Capture the cell that displays the provided text and extract its (x, y) central coordinate. 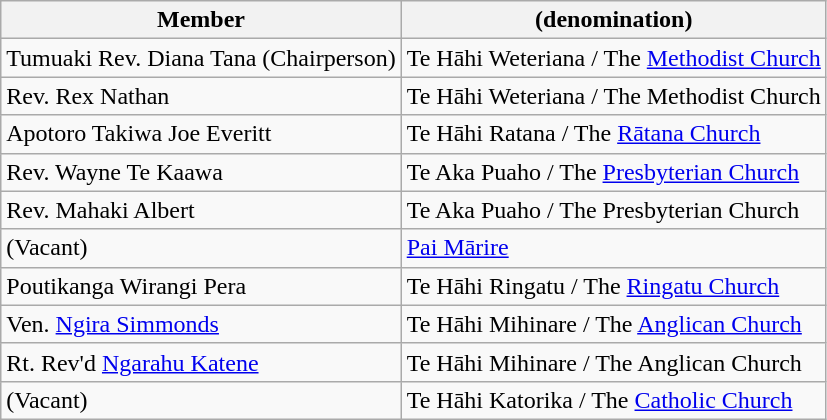
Rt. Rev'd Ngarahu Katene (201, 362)
Rev. Rex Nathan (201, 96)
Member (201, 20)
(denomination) (614, 20)
Te Hāhi Ringatu / The Ringatu Church (614, 286)
Rev. Mahaki Albert (201, 210)
Tumuaki Rev. Diana Tana (Chairperson) (201, 58)
Te Hāhi Katorika / The Catholic Church (614, 400)
Pai Mārire (614, 248)
Te Hāhi Ratana / The Rātana Church (614, 134)
Rev. Wayne Te Kaawa (201, 172)
Ven. Ngira Simmonds (201, 324)
Apotoro Takiwa Joe Everitt (201, 134)
Poutikanga Wirangi Pera (201, 286)
